Detect which cell encompasses the target text, then output its [x, y] center coordinate. 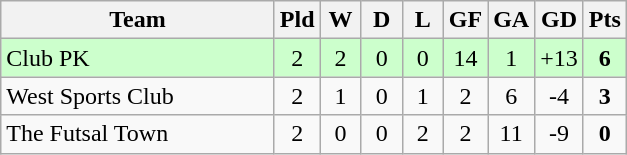
Pts [604, 20]
Team [138, 20]
Pld [297, 20]
-4 [560, 96]
Club PK [138, 58]
+13 [560, 58]
The Futsal Town [138, 134]
GF [465, 20]
GD [560, 20]
W [340, 20]
D [382, 20]
3 [604, 96]
11 [512, 134]
14 [465, 58]
L [422, 20]
West Sports Club [138, 96]
-9 [560, 134]
GA [512, 20]
